Extract the (x, y) coordinate from the center of the cell holding the provided text.  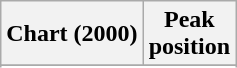
Peakposition (189, 34)
Chart (2000) (72, 34)
